Provide the (X, Y) coordinate of the cell's center where the given text is located.  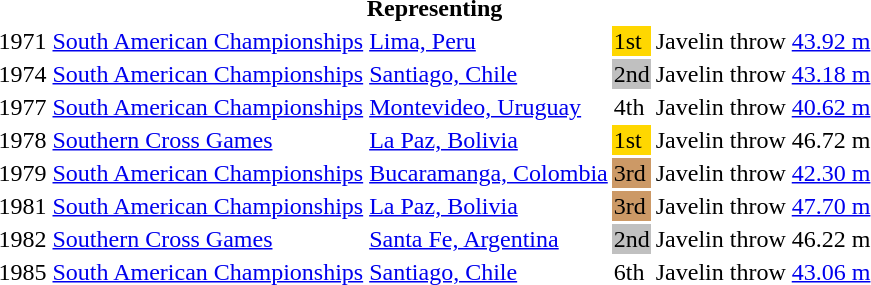
Santa Fe, Argentina (489, 239)
4th (632, 107)
Santiago, Chile (489, 74)
Montevideo, Uruguay (489, 107)
Lima, Peru (489, 41)
Bucaramanga, Colombia (489, 173)
